From the cell containing the given text, extract its center point as (X, Y) coordinate. 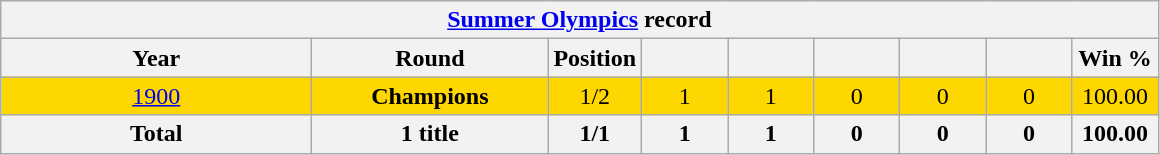
Win % (1115, 58)
1 title (430, 134)
Round (430, 58)
Champions (430, 96)
1/2 (595, 96)
1/1 (595, 134)
Total (156, 134)
Position (595, 58)
Year (156, 58)
Summer Olympics record (580, 20)
1900 (156, 96)
